Capture the cell that displays the provided text and extract its (x, y) central coordinate. 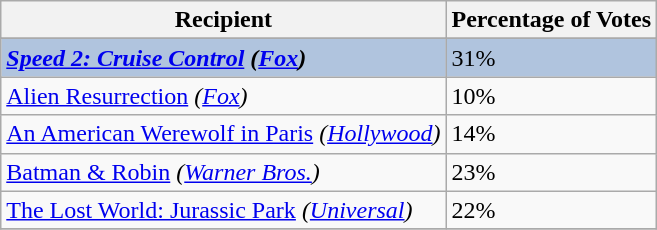
31% (552, 58)
10% (552, 96)
Percentage of Votes (552, 20)
Recipient (224, 20)
Batman & Robin (Warner Bros.) (224, 172)
23% (552, 172)
Alien Resurrection (Fox) (224, 96)
An American Werewolf in Paris (Hollywood) (224, 134)
The Lost World: Jurassic Park (Universal) (224, 210)
Speed 2: Cruise Control (Fox) (224, 58)
22% (552, 210)
14% (552, 134)
